Capture the cell that displays the provided text and extract its (x, y) central coordinate. 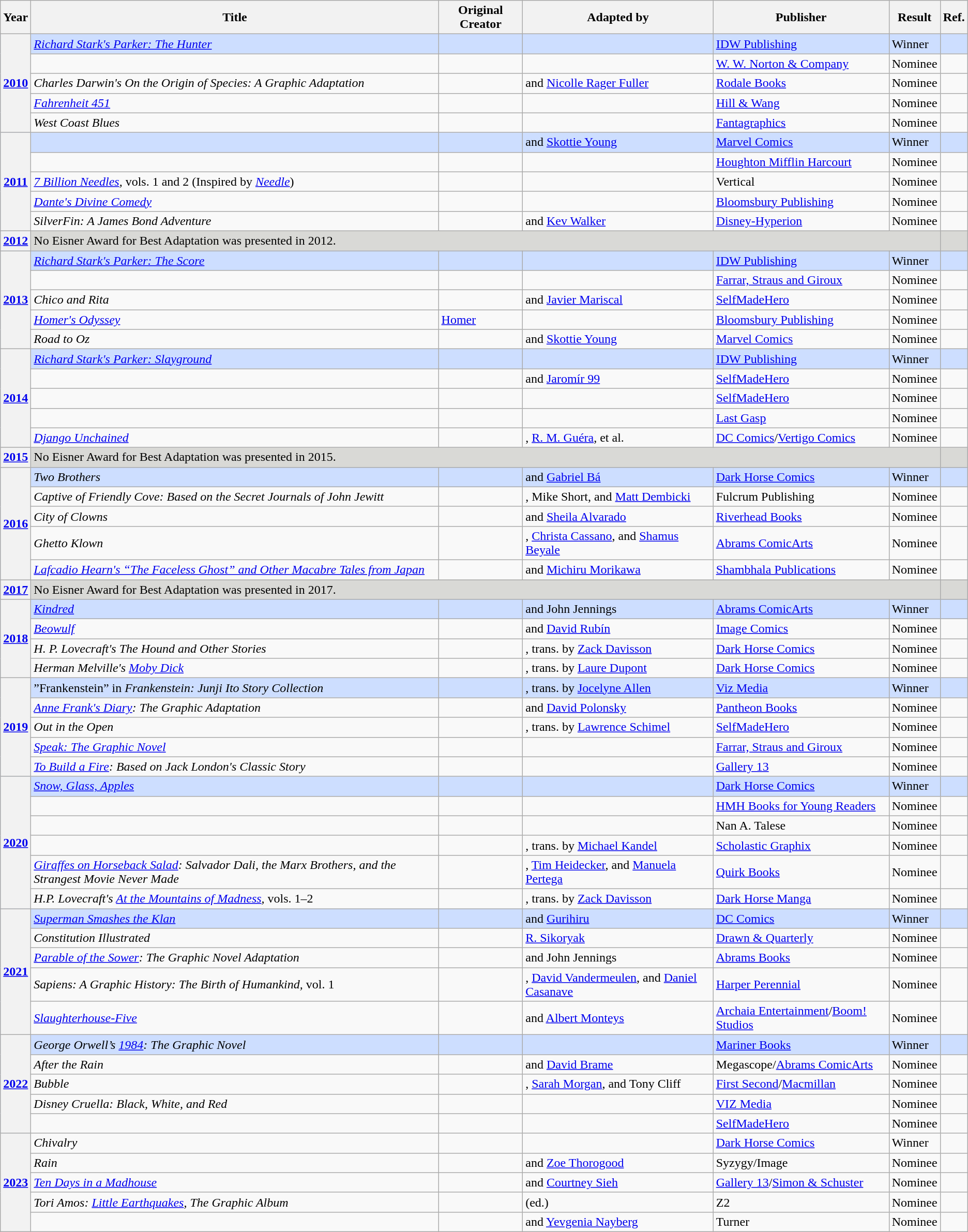
Constitution Illustrated (235, 938)
Superman Smashes the Klan (235, 918)
Last Gasp (801, 418)
Giraffes on Horseback Salad: Salvador Dali, the Marx Brothers, and the Strangest Movie Never Made (235, 872)
Django Unchained (235, 438)
George Orwell’s 1984: The Graphic Novel (235, 1045)
and Javier Mariscal (618, 300)
Harper Perennial (801, 985)
First Second/Macmillan (801, 1084)
2013 (16, 299)
and Albert Monteys (618, 1018)
Homer (481, 320)
Ghetto Klown (235, 543)
Image Comics (801, 629)
Anne Frank's Diary: The Graphic Adaptation (235, 708)
2022 (16, 1084)
2017 (16, 589)
, trans. by Jocelyne Allen (618, 688)
Bubble (235, 1084)
Herman Melville's Moby Dick (235, 668)
Tori Amos: Little Earthquakes, The Graphic Album (235, 1202)
, trans. by Laure Dupont (618, 668)
Ten Days in a Madhouse (235, 1182)
Shambhala Publications (801, 569)
Turner (801, 1222)
Two Brothers (235, 477)
Nan A. Talese (801, 825)
Richard Stark's Parker: The Score (235, 260)
Richard Stark's Parker: The Hunter (235, 44)
2016 (16, 523)
Riverhead Books (801, 516)
Captive of Friendly Cove: Based on the Secret Journals of John Jewitt (235, 497)
Syzygy/Image (801, 1163)
To Build a Fire: Based on Jack London's Classic Story (235, 767)
Sapiens: A Graphic History: The Birth of Humankind, vol. 1 (235, 985)
, R. M. Guéra, et al. (618, 438)
2019 (16, 727)
2012 (16, 241)
Archaia Entertainment/Boom! Studios (801, 1018)
Road to Oz (235, 339)
, Sarah Morgan, and Tony Cliff (618, 1084)
, Mike Short, and Matt Dembicki (618, 497)
Slaughterhouse-Five (235, 1018)
Chivalry (235, 1143)
Original Creator (481, 18)
VIZ Media (801, 1104)
Out in the Open (235, 727)
West Coast Blues (235, 123)
2020 (16, 842)
and Sheila Alvarado (618, 516)
Parable of the Sower: The Graphic Novel Adaptation (235, 958)
Viz Media (801, 688)
Dark Horse Manga (801, 898)
Speak: The Graphic Novel (235, 747)
and Nicolle Rager Fuller (618, 83)
W. W. Norton & Company (801, 64)
7 Billion Needles, vols. 1 and 2 (Inspired by Needle) (235, 182)
Z2 (801, 1202)
Megascope/Abrams ComicArts (801, 1064)
Charles Darwin's On the Origin of Species: A Graphic Adaptation (235, 83)
and Kev Walker (618, 221)
and Gabriel Bá (618, 477)
Gallery 13 (801, 767)
Homer's Odyssey (235, 320)
Richard Stark's Parker: Slayground (235, 359)
SilverFin: A James Bond Adventure (235, 221)
Fahrenheit 451 (235, 103)
Publisher (801, 18)
Rodale Books (801, 83)
Drawn & Quarterly (801, 938)
No Eisner Award for Best Adaptation was presented in 2012. (486, 241)
”Frankenstein” in Frankenstein: Junji Ito Story Collection (235, 688)
Abrams Books (801, 958)
HMH Books for Young Readers (801, 806)
2018 (16, 639)
No Eisner Award for Best Adaptation was presented in 2015. (486, 457)
and Gurihiru (618, 918)
and Yevgenia Nayberg (618, 1222)
, Tim Heidecker, and Manuela Pertega (618, 872)
Chico and Rita (235, 300)
Vertical (801, 182)
and David Brame (618, 1064)
Houghton Mifflin Harcourt (801, 162)
Hill & Wang (801, 103)
and Zoe Thorogood (618, 1163)
, David Vandermeulen, and Daniel Casanave (618, 985)
Quirk Books (801, 872)
and Jaromír 99 (618, 379)
, trans. by Lawrence Schimel (618, 727)
Title (235, 18)
Year (16, 18)
DC Comics/Vertigo Comics (801, 438)
Dante's Divine Comedy (235, 201)
No Eisner Award for Best Adaptation was presented in 2017. (486, 589)
2011 (16, 182)
Kindred (235, 609)
Mariner Books (801, 1045)
and David Polonsky (618, 708)
H. P. Lovecraft's The Hound and Other Stories (235, 649)
, trans. by Michael Kandel (618, 845)
Beowulf (235, 629)
Disney-Hyperion (801, 221)
and Michiru Morikawa (618, 569)
Gallery 13/Simon & Schuster (801, 1182)
Result (914, 18)
Lafcadio Hearn's “The Faceless Ghost” and Other Macabre Tales from Japan (235, 569)
2014 (16, 398)
Ref. (954, 18)
2010 (16, 83)
Adapted by (618, 18)
2023 (16, 1182)
Scholastic Graphix (801, 845)
Pantheon Books (801, 708)
Snow, Glass, Apples (235, 786)
Rain (235, 1163)
, Christa Cassano, and Shamus Beyale (618, 543)
and Courtney Sieh (618, 1182)
R. Sikoryak (618, 938)
Fulcrum Publishing (801, 497)
DC Comics (801, 918)
2015 (16, 457)
Disney Cruella: Black, White, and Red (235, 1104)
Fantagraphics (801, 123)
and David Rubín (618, 629)
2021 (16, 971)
After the Rain (235, 1064)
(ed.) (618, 1202)
City of Clowns (235, 516)
H.P. Lovecraft's At the Mountains of Madness, vols. 1–2 (235, 898)
